Find where the given text appears and provide that cell's center as [X, Y] coordinate. 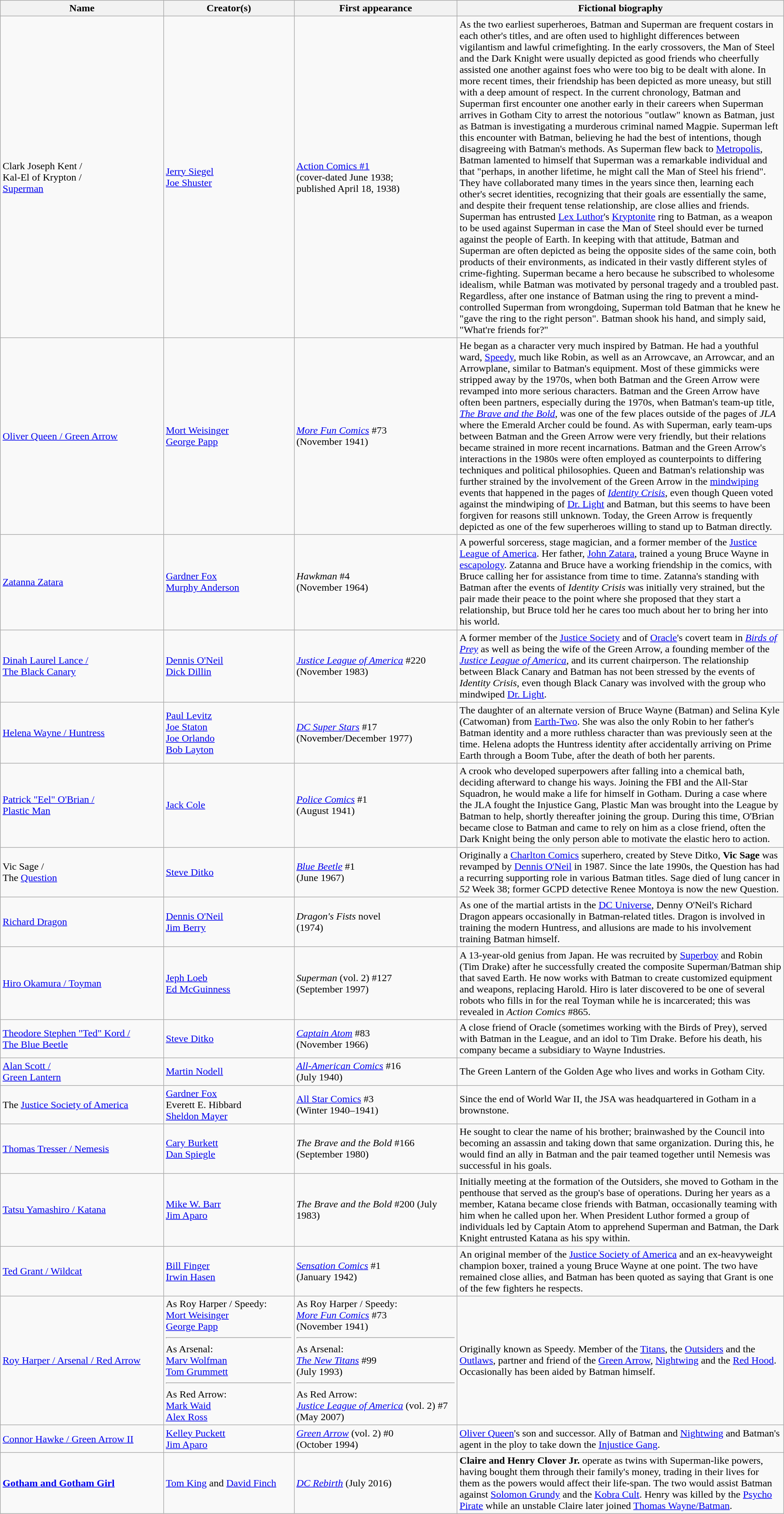
Connor Hawke / Green Arrow II [82, 1439]
Tom King and David Finch [229, 1483]
Dennis O'NeilDick Dillin [229, 666]
Clark Joseph Kent /Kal-El of Krypton /Superman [82, 177]
Hawkman #4(November 1964) [376, 582]
Creator(s) [229, 8]
The Green Lantern of the Golden Age who lives and works in Gotham City. [621, 1072]
Patrick "Eel" O'Brian /Plastic Man [82, 805]
Dragon's Fists novel(1974) [376, 922]
Name [82, 8]
Oliver Queen / Green Arrow [82, 436]
Cary BurkettDan Spiegle [229, 1149]
As Roy Harper / Speedy:Mort WeisingerGeorge PappAs Arsenal:Marv WolfmanTom GrummettAs Red Arrow:Mark WaidAlex Ross [229, 1361]
DC Super Stars #17(November/December 1977) [376, 733]
Oliver Queen's son and successor. Ally of Batman and Nightwing and Batman's agent in the ploy to take down the Injustice Gang. [621, 1439]
Hiro Okamura / Toyman [82, 983]
Alan Scott /Green Lantern [82, 1072]
Jeph LoebEd McGuinness [229, 983]
Helena Wayne / Huntress [82, 733]
Since the end of World War II, the JSA was headquartered in Gotham in a brownstone. [621, 1104]
Tatsu Yamashiro / Katana [82, 1210]
Superman (vol. 2) #127(September 1997) [376, 983]
Roy Harper / Arsenal / Red Arrow [82, 1361]
Police Comics #1(August 1941) [376, 805]
Captain Atom #83(November 1966) [376, 1039]
First appearance [376, 8]
DC Rebirth (July 2016) [376, 1483]
Sensation Comics #1(January 1942) [376, 1271]
Gardner FoxEverett E. HibbardSheldon Mayer [229, 1104]
Bill FingerIrwin Hasen [229, 1271]
Jack Cole [229, 805]
Paul LevitzJoe StatonJoe OrlandoBob Layton [229, 733]
Gotham and Gotham Girl [82, 1483]
Jerry SiegelJoe Shuster [229, 177]
Richard Dragon [82, 922]
Mort WeisingerGeorge Papp [229, 436]
Zatanna Zatara [82, 582]
Blue Beetle #1(June 1967) [376, 872]
The Brave and the Bold #166(September 1980) [376, 1149]
Dennis O'NeilJim Berry [229, 922]
All-American Comics #16(July 1940) [376, 1072]
Green Arrow (vol. 2) #0(October 1994) [376, 1439]
Dinah Laurel Lance /The Black Canary [82, 666]
Vic Sage /The Question [82, 872]
Martin Nodell [229, 1072]
The Brave and the Bold #200 (July 1983) [376, 1210]
More Fun Comics #73(November 1941) [376, 436]
Gardner FoxMurphy Anderson [229, 582]
Justice League of America #220(November 1983) [376, 666]
Mike W. BarrJim Aparo [229, 1210]
Kelley PuckettJim Aparo [229, 1439]
Ted Grant / Wildcat [82, 1271]
The Justice Society of America [82, 1104]
Fictional biography [621, 8]
All Star Comics #3(Winter 1940–1941) [376, 1104]
Action Comics #1(cover-dated June 1938;published April 18, 1938) [376, 177]
Theodore Stephen "Ted" Kord /The Blue Beetle [82, 1039]
Thomas Tresser / Nemesis [82, 1149]
